Identify which cell holds the provided text, then report its [X, Y] central coordinate. 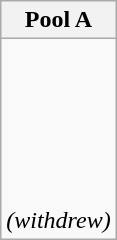
Pool A [59, 20]
(withdrew) [59, 139]
